Identify which cell holds the provided text, then report its (x, y) central coordinate. 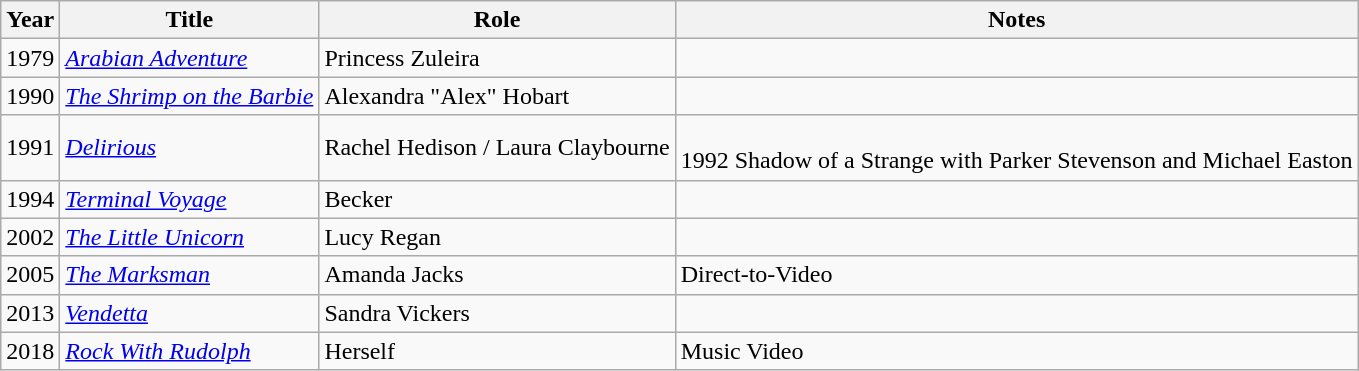
Title (190, 20)
The Little Unicorn (190, 237)
1994 (30, 199)
1992 Shadow of a Strange with Parker Stevenson and Michael Easton (1016, 148)
1991 (30, 148)
Arabian Adventure (190, 58)
2013 (30, 313)
The Marksman (190, 275)
Amanda Jacks (497, 275)
Notes (1016, 20)
Delirious (190, 148)
2018 (30, 351)
Sandra Vickers (497, 313)
1979 (30, 58)
The Shrimp on the Barbie (190, 96)
Role (497, 20)
1990 (30, 96)
Princess Zuleira (497, 58)
Rachel Hedison / Laura Claybourne (497, 148)
Rock With Rudolph (190, 351)
Alexandra "Alex" Hobart (497, 96)
Becker (497, 199)
Music Video (1016, 351)
2002 (30, 237)
Vendetta (190, 313)
Herself (497, 351)
Direct-to-Video (1016, 275)
Year (30, 20)
Lucy Regan (497, 237)
2005 (30, 275)
Terminal Voyage (190, 199)
